Extract the [x, y] coordinate from the center of the cell holding the provided text.  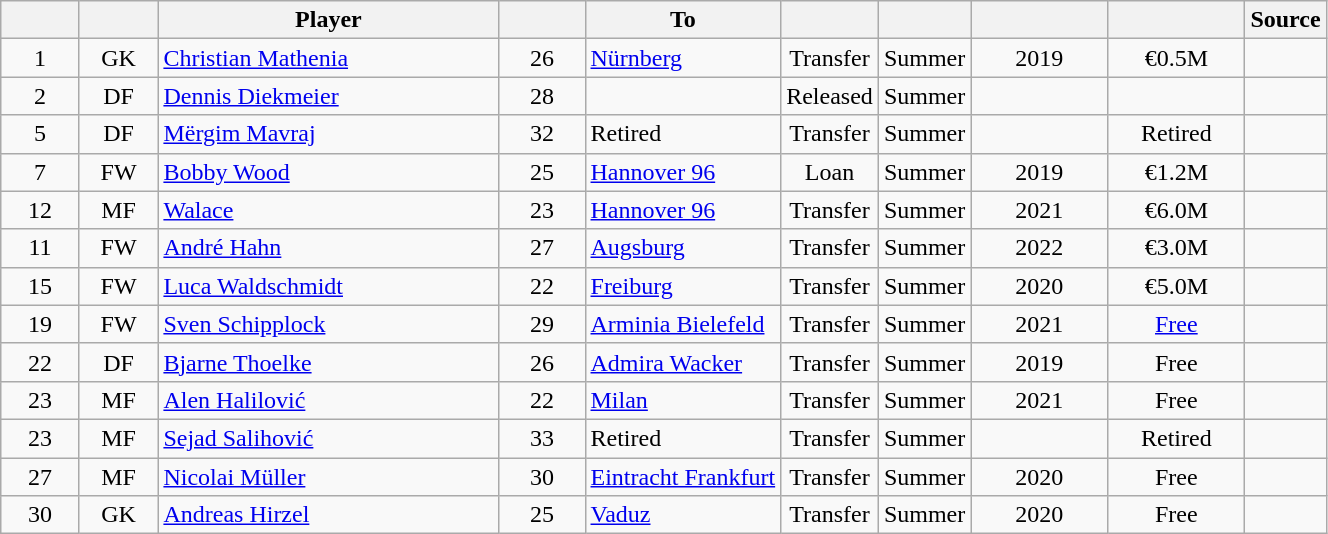
Luca Waldschmidt [328, 286]
29 [542, 324]
Eintracht Frankfurt [683, 477]
Arminia Bielefeld [683, 324]
€0.5M [1176, 58]
1 [40, 58]
€1.2M [1176, 172]
Released [830, 96]
Bobby Wood [328, 172]
Mërgim Mavraj [328, 134]
Alen Halilović [328, 400]
Nicolai Müller [328, 477]
7 [40, 172]
Dennis Diekmeier [328, 96]
Bjarne Thoelke [328, 362]
2022 [1040, 248]
Sejad Salihović [328, 438]
Source [1286, 20]
€5.0M [1176, 286]
Nürnberg [683, 58]
Admira Wacker [683, 362]
5 [40, 134]
€6.0M [1176, 210]
Augsburg [683, 248]
12 [40, 210]
To [683, 20]
Milan [683, 400]
11 [40, 248]
Sven Schipplock [328, 324]
Christian Mathenia [328, 58]
33 [542, 438]
2 [40, 96]
Walace [328, 210]
Vaduz [683, 515]
Loan [830, 172]
28 [542, 96]
Freiburg [683, 286]
Player [328, 20]
19 [40, 324]
32 [542, 134]
André Hahn [328, 248]
Andreas Hirzel [328, 515]
€3.0M [1176, 248]
15 [40, 286]
